Locate the cell with the specified text and output its [X, Y] center coordinate. 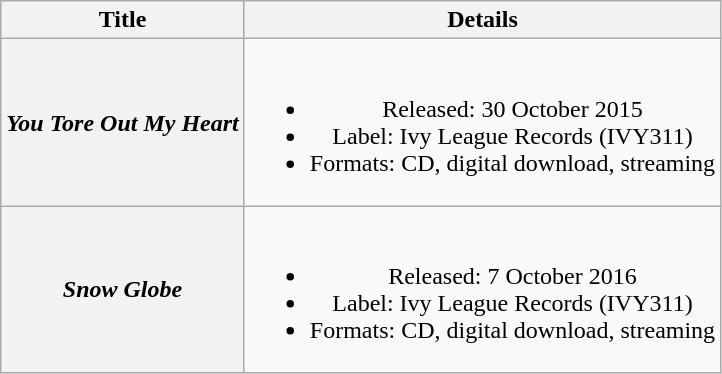
You Tore Out My Heart [123, 122]
Title [123, 20]
Details [482, 20]
Released: 30 October 2015Label: Ivy League Records (IVY311)Formats: CD, digital download, streaming [482, 122]
Snow Globe [123, 290]
Released: 7 October 2016Label: Ivy League Records (IVY311)Formats: CD, digital download, streaming [482, 290]
